Locate the cell with the specified text and output its (X, Y) center coordinate. 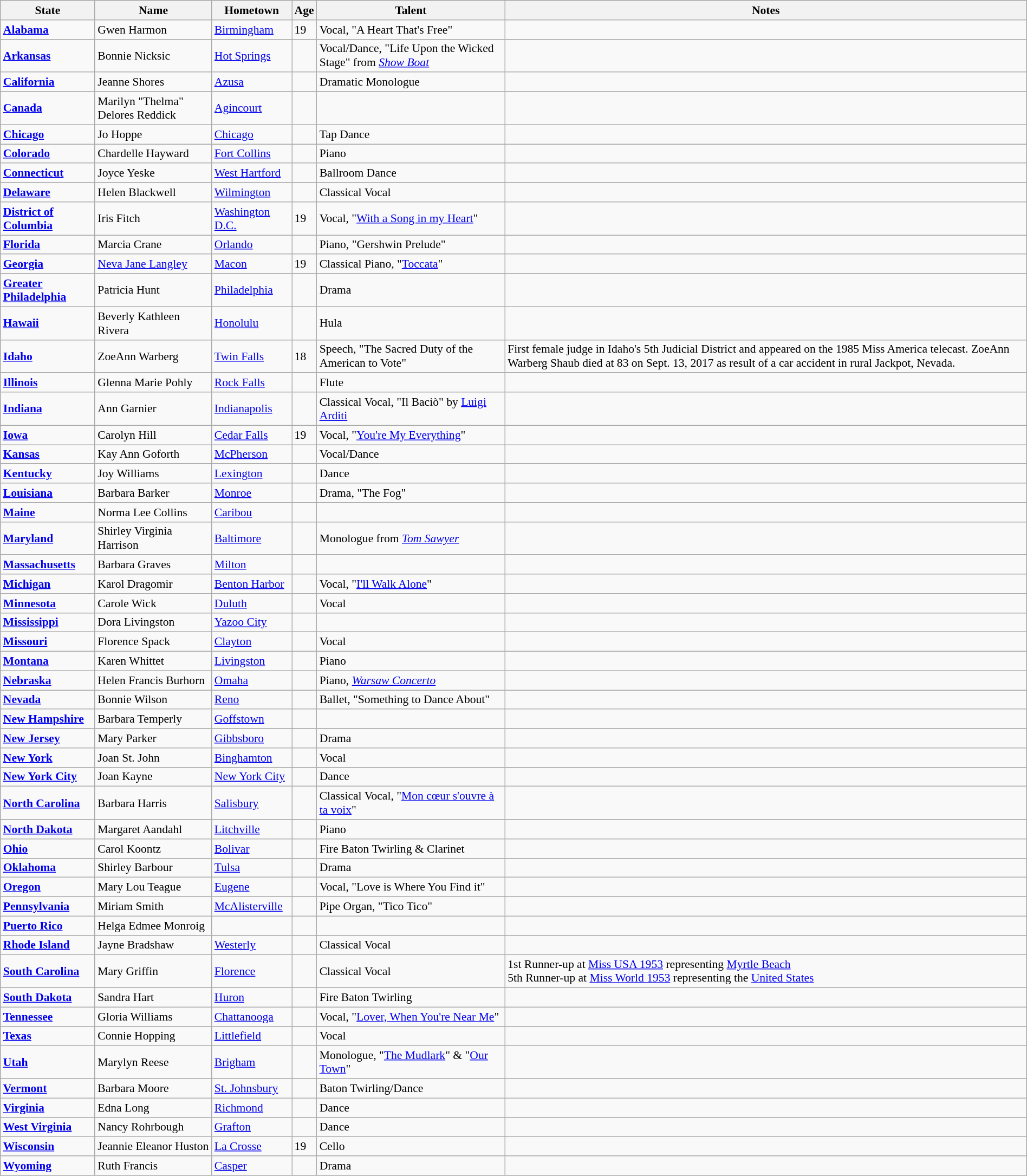
Montana (48, 661)
Classical Vocal, "Mon cœur s'ouvre à ta voix" (411, 803)
Vocal, "Lover, When You're Near Me" (411, 1017)
Canada (48, 108)
Wyoming (48, 1166)
Vocal/Dance, "Life Upon the Wicked Stage" from Show Boat (411, 55)
Massachusetts (48, 565)
Mary Parker (153, 738)
Speech, "The Sacred Duty of the American to Vote" (411, 356)
Oregon (48, 887)
Dora Livingston (153, 622)
Cello (411, 1147)
Gwen Harmon (153, 30)
Baltimore (252, 538)
Edna Long (153, 1108)
18 (304, 356)
State (48, 10)
Joan St. John (153, 758)
Greater Philadelphia (48, 290)
Sandra Hart (153, 998)
Tulsa (252, 868)
Vocal, "A Heart That's Free" (411, 30)
Connecticut (48, 173)
Helen Blackwell (153, 192)
Alabama (48, 30)
Casper (252, 1166)
Huron (252, 998)
Norma Lee Collins (153, 512)
Miriam Smith (153, 907)
Nancy Rohrbough (153, 1127)
Barbara Moore (153, 1089)
Piano, "Gershwin Prelude" (411, 245)
Joan Kayne (153, 777)
Michigan (48, 584)
Helga Edmee Monroig (153, 926)
Monologue, "The Mudlark" & "Our Town" (411, 1063)
Hometown (252, 10)
Connie Hopping (153, 1036)
West Virginia (48, 1127)
Classical Vocal, "Il Baciò" by Luigi Arditi (411, 408)
Binghamton (252, 758)
South Carolina (48, 972)
North Dakota (48, 829)
Barbara Graves (153, 565)
Indiana (48, 408)
Washington D.C. (252, 219)
Caribou (252, 512)
Marcia Crane (153, 245)
Fort Collins (252, 154)
Karen Whittet (153, 661)
Louisiana (48, 493)
Lexington (252, 474)
Nebraska (48, 680)
Flute (411, 383)
Ballroom Dance (411, 173)
Shirley Barbour (153, 868)
Georgia (48, 264)
Benton Harbor (252, 584)
Gloria Williams (153, 1017)
Jeannie Eleanor Huston (153, 1147)
Florida (48, 245)
Joyce Yeske (153, 173)
Iowa (48, 435)
Patricia Hunt (153, 290)
Margaret Aandahl (153, 829)
Vocal/Dance (411, 454)
Richmond (252, 1108)
Ann Garnier (153, 408)
Rock Falls (252, 383)
Azusa (252, 82)
Maryland (48, 538)
Honolulu (252, 323)
Bonnie Wilson (153, 700)
Wilmington (252, 192)
Ballet, "Something to Dance About" (411, 700)
Pipe Organ, "Tico Tico" (411, 907)
Illinois (48, 383)
Salisbury (252, 803)
1st Runner-up at Miss USA 1953 representing Myrtle Beach5th Runner-up at Miss World 1953 representing the United States (766, 972)
Philadelphia (252, 290)
Tennessee (48, 1017)
Litchville (252, 829)
St. Johnsbury (252, 1089)
Notes (766, 10)
Tap Dance (411, 134)
Carolyn Hill (153, 435)
Glenna Marie Pohly (153, 383)
Helen Francis Burhorn (153, 680)
Ruth Francis (153, 1166)
Vocal, "With a Song in my Heart" (411, 219)
Birmingham (252, 30)
Virginia (48, 1108)
Bonnie Nicksic (153, 55)
Grafton (252, 1127)
Wisconsin (48, 1147)
McAlisterville (252, 907)
Beverly Kathleen Rivera (153, 323)
Littlefield (252, 1036)
Classical Piano, "Toccata" (411, 264)
Eugene (252, 887)
Talent (411, 10)
Westerly (252, 945)
Marylyn Reese (153, 1063)
Mississippi (48, 622)
Fire Baton Twirling (411, 998)
Pennsylvania (48, 907)
Chardelle Hayward (153, 154)
Bolivar (252, 849)
Twin Falls (252, 356)
Texas (48, 1036)
Barbara Temperly (153, 719)
Nevada (48, 700)
Karol Dragomir (153, 584)
Drama, "The Fog" (411, 493)
Minnesota (48, 603)
Joy Williams (153, 474)
Monroe (252, 493)
Ohio (48, 849)
Milton (252, 565)
Reno (252, 700)
Name (153, 10)
Colorado (48, 154)
Carole Wick (153, 603)
Gibbsboro (252, 738)
North Carolina (48, 803)
Jeanne Shores (153, 82)
Baton Twirling/Dance (411, 1089)
Vocal, "You're My Everything" (411, 435)
District of Columbia (48, 219)
Hula (411, 323)
Fire Baton Twirling & Clarinet (411, 849)
Delaware (48, 192)
Vocal, "Love is Where You Find it" (411, 887)
New York (48, 758)
Brigham (252, 1063)
Kentucky (48, 474)
Iris Fitch (153, 219)
Neva Jane Langley (153, 264)
Macon (252, 264)
Hawaii (48, 323)
Mary Griffin (153, 972)
Orlando (252, 245)
Cedar Falls (252, 435)
Carol Koontz (153, 849)
Monologue from Tom Sawyer (411, 538)
Kansas (48, 454)
Rhode Island (48, 945)
Hot Springs (252, 55)
Shirley Virginia Harrison (153, 538)
Idaho (48, 356)
Marilyn "Thelma" Delores Reddick (153, 108)
Clayton (252, 642)
Age (304, 10)
West Hartford (252, 173)
La Crosse (252, 1147)
Agincourt (252, 108)
Arkansas (48, 55)
Dramatic Monologue (411, 82)
Maine (48, 512)
California (48, 82)
Florence (252, 972)
Goffstown (252, 719)
Piano, Warsaw Concerto (411, 680)
Vermont (48, 1089)
Jo Hoppe (153, 134)
Oklahoma (48, 868)
Chattanooga (252, 1017)
Yazoo City (252, 622)
Kay Ann Goforth (153, 454)
Duluth (252, 603)
New Hampshire (48, 719)
Jayne Bradshaw (153, 945)
Utah (48, 1063)
Florence Spack (153, 642)
Indianapolis (252, 408)
Livingston (252, 661)
South Dakota (48, 998)
New Jersey (48, 738)
Missouri (48, 642)
McPherson (252, 454)
Barbara Barker (153, 493)
Puerto Rico (48, 926)
Barbara Harris (153, 803)
Mary Lou Teague (153, 887)
Vocal, "I'll Walk Alone" (411, 584)
ZoeAnn Warberg (153, 356)
Omaha (252, 680)
